Return the [x, y] coordinate for the center point of the cell that contains the specified text.  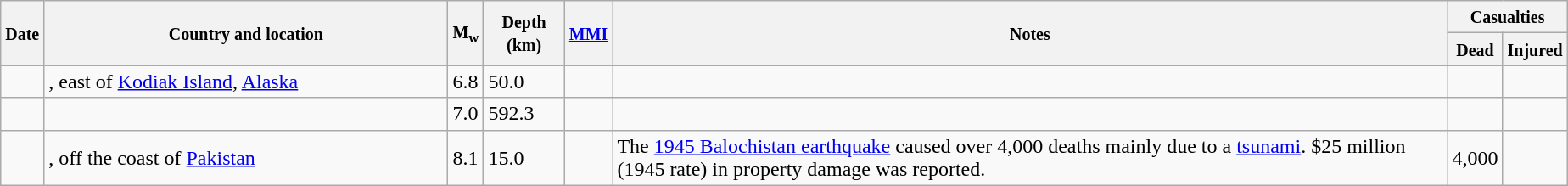
, off the coast of Pakistan [246, 158]
MMI [589, 33]
The 1945 Balochistan earthquake caused over 4,000 deaths mainly due to a tsunami. $25 million (1945 rate) in property damage was reported. [1030, 158]
Depth (km) [524, 33]
4,000 [1475, 158]
8.1 [466, 158]
Dead [1475, 49]
15.0 [524, 158]
Casualties [1507, 17]
, east of Kodiak Island, Alaska [246, 82]
Mw [466, 33]
592.3 [524, 114]
6.8 [466, 82]
50.0 [524, 82]
Injured [1535, 49]
Country and location [246, 33]
Date [22, 33]
7.0 [466, 114]
Notes [1030, 33]
